Provide the [X, Y] coordinate of the cell's center where the given text is located.  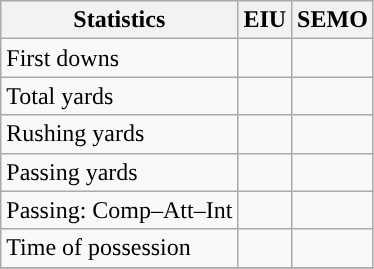
First downs [120, 58]
Passing: Comp–Att–Int [120, 210]
Total yards [120, 96]
Rushing yards [120, 134]
Time of possession [120, 248]
Passing yards [120, 172]
EIU [265, 20]
Statistics [120, 20]
SEMO [333, 20]
